For the text-containing cell, return its midpoint in (x, y) coordinate format. 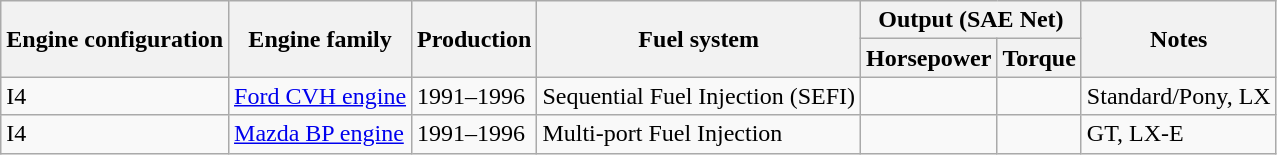
GT, LX-E (1178, 134)
Notes (1178, 39)
Output (SAE Net) (972, 20)
Engine family (320, 39)
Engine configuration (115, 39)
Fuel system (699, 39)
Ford CVH engine (320, 96)
Standard/Pony, LX (1178, 96)
Production (474, 39)
Sequential Fuel Injection (SEFI) (699, 96)
Horsepower (929, 58)
Torque (1039, 58)
Mazda BP engine (320, 134)
Multi-port Fuel Injection (699, 134)
